For the text-containing cell, return its midpoint in [X, Y] coordinate format. 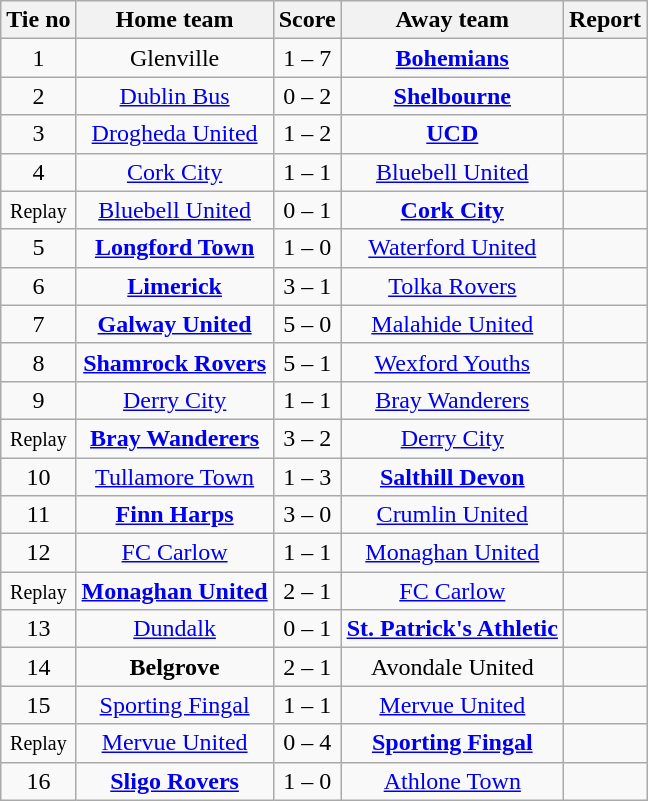
5 – 1 [307, 362]
Malahide United [452, 324]
Sligo Rovers [174, 781]
0 – 2 [307, 96]
2 [38, 96]
5 – 0 [307, 324]
Score [307, 20]
Salthill Devon [452, 477]
Bohemians [452, 58]
11 [38, 515]
Tolka Rovers [452, 286]
3 [38, 134]
Report [604, 20]
1 – 2 [307, 134]
6 [38, 286]
Belgrove [174, 667]
1 – 3 [307, 477]
0 – 4 [307, 743]
Crumlin United [452, 515]
13 [38, 629]
7 [38, 324]
3 – 2 [307, 438]
Longford Town [174, 248]
10 [38, 477]
Shelbourne [452, 96]
Away team [452, 20]
12 [38, 553]
5 [38, 248]
Drogheda United [174, 134]
3 – 0 [307, 515]
1 – 7 [307, 58]
Wexford Youths [452, 362]
Galway United [174, 324]
Glenville [174, 58]
Limerick [174, 286]
Home team [174, 20]
St. Patrick's Athletic [452, 629]
UCD [452, 134]
Waterford United [452, 248]
Dundalk [174, 629]
8 [38, 362]
9 [38, 400]
16 [38, 781]
Tullamore Town [174, 477]
1 [38, 58]
14 [38, 667]
Athlone Town [452, 781]
Shamrock Rovers [174, 362]
Finn Harps [174, 515]
Tie no [38, 20]
4 [38, 172]
Dublin Bus [174, 96]
Avondale United [452, 667]
3 – 1 [307, 286]
15 [38, 705]
